Identify which cell holds the provided text, then report its [X, Y] central coordinate. 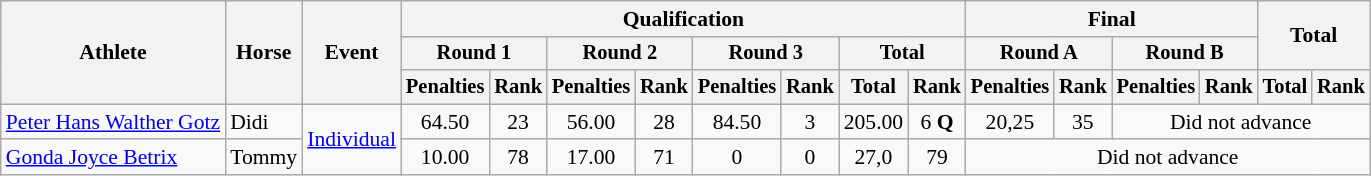
Individual [352, 140]
205.00 [874, 122]
Final [1112, 19]
20,25 [1010, 122]
Athlete [113, 52]
79 [937, 158]
23 [518, 122]
27,0 [874, 158]
10.00 [445, 158]
28 [664, 122]
Qualification [684, 19]
35 [1083, 122]
Didi [264, 122]
Horse [264, 52]
6 Q [937, 122]
78 [518, 158]
17.00 [591, 158]
Round A [1039, 54]
Round B [1185, 54]
3 [810, 122]
71 [664, 158]
Round 3 [766, 54]
Tommy [264, 158]
84.50 [737, 122]
64.50 [445, 122]
Peter Hans Walther Gotz [113, 122]
Round 2 [620, 54]
Round 1 [474, 54]
56.00 [591, 122]
Gonda Joyce Betrix [113, 158]
Event [352, 52]
